Output the [x, y] coordinate of the center of the cell containing the given text.  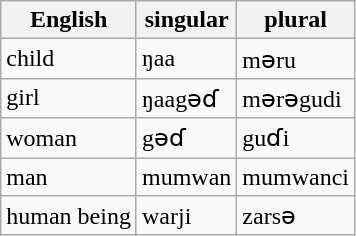
mumwan [186, 177]
child [69, 59]
mǝru [296, 59]
ŋaagǝɗ [186, 98]
singular [186, 20]
woman [69, 138]
man [69, 177]
English [69, 20]
mǝrǝgudi [296, 98]
gǝɗ [186, 138]
girl [69, 98]
plural [296, 20]
guɗi [296, 138]
zarsǝ [296, 216]
warji [186, 216]
ŋaa [186, 59]
mumwanci [296, 177]
human being [69, 216]
